Locate the cell with the specified text and output its (X, Y) center coordinate. 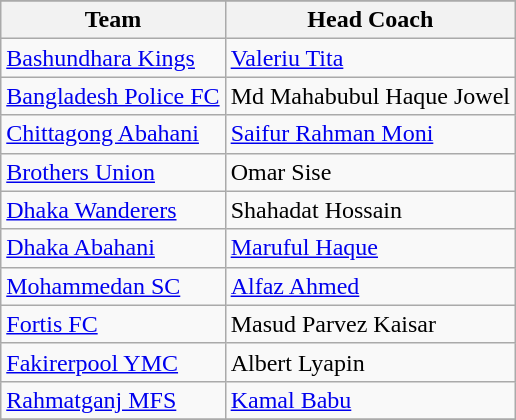
Dhaka Wanderers (113, 210)
Albert Lyapin (370, 362)
Bangladesh Police FC (113, 96)
Rahmatganj MFS (113, 400)
Team (113, 20)
Head Coach (370, 20)
Md Mahabubul Haque Jowel (370, 96)
Kamal Babu (370, 400)
Shahadat Hossain (370, 210)
Mohammedan SC (113, 286)
Bashundhara Kings (113, 58)
Chittagong Abahani (113, 134)
Valeriu Tita (370, 58)
Fakirerpool YMC (113, 362)
Fortis FC (113, 324)
Brothers Union (113, 172)
Masud Parvez Kaisar (370, 324)
Omar Sise (370, 172)
Dhaka Abahani (113, 248)
Alfaz Ahmed (370, 286)
Maruful Haque (370, 248)
Saifur Rahman Moni (370, 134)
